Provide the (X, Y) coordinate of the cell's center where the given text is located.  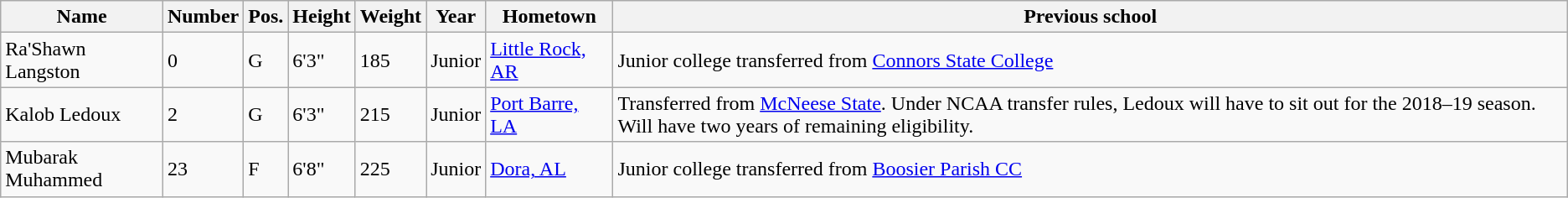
F (266, 169)
Little Rock, AR (549, 60)
Dora, AL (549, 169)
Weight (390, 17)
225 (390, 169)
185 (390, 60)
Name (82, 17)
Port Barre, LA (549, 114)
23 (203, 169)
0 (203, 60)
Hometown (549, 17)
Previous school (1091, 17)
2 (203, 114)
Ra'Shawn Langston (82, 60)
Mubarak Muhammed (82, 169)
Kalob Ledoux (82, 114)
Junior college transferred from Boosier Parish CC (1091, 169)
Height (322, 17)
Junior college transferred from Connors State College (1091, 60)
6'8" (322, 169)
Number (203, 17)
Year (456, 17)
215 (390, 114)
Pos. (266, 17)
